Locate the cell with the specified text and output its (x, y) center coordinate. 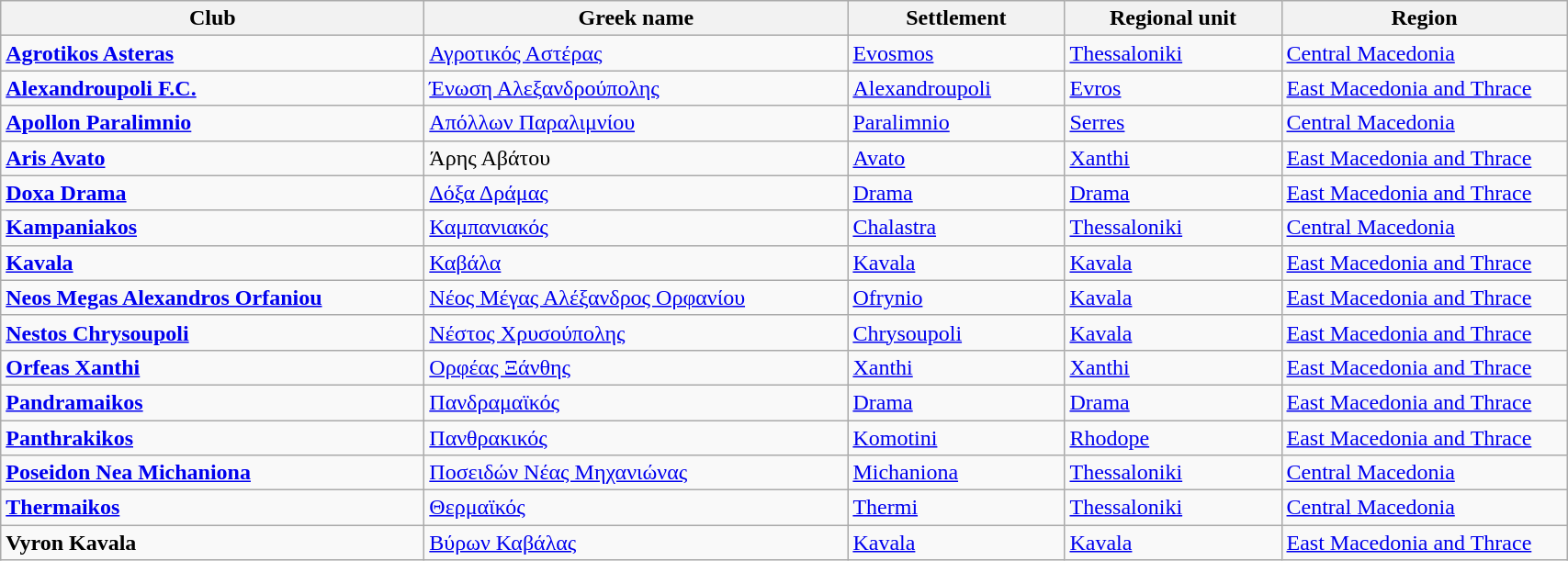
Δόξα Δράμας (636, 193)
Ofrynio (956, 297)
Panthrakikos (213, 438)
Aris Avato (213, 158)
Michaniona (956, 473)
Βύρων Καβάλας (636, 543)
Settlement (956, 18)
Paralimnio (956, 123)
Νέστος Χρυσούπολης (636, 332)
Poseidon Nea Michaniona (213, 473)
Pandramaikos (213, 402)
Agrotikos Asteras (213, 53)
Serres (1173, 123)
Apollon Paralimnio (213, 123)
Alexandroupoli F.C. (213, 88)
Orfeas Xanthi (213, 367)
Evros (1173, 88)
Club (213, 18)
Vyron Kavala (213, 543)
Evosmos (956, 53)
Thermaikos (213, 508)
Νέος Μέγας Αλέξανδρος Ορφανίου (636, 297)
Alexandroupoli (956, 88)
Ορφέας Ξάνθης (636, 367)
Nestos Chrysoupoli (213, 332)
Komotini (956, 438)
Regional unit (1173, 18)
Αγροτικός Αστέρας (636, 53)
Άρης Αβάτου (636, 158)
Kampaniakos (213, 228)
Region (1424, 18)
Ποσειδών Νέας Μηχανιώνας (636, 473)
Καμπανιακός (636, 228)
Doxa Drama (213, 193)
Θερμαϊκός (636, 508)
Καβάλα (636, 263)
Rhodope (1173, 438)
Neos Megas Alexandros Orfaniou (213, 297)
Πανθρακικός (636, 438)
Ένωση Αλεξανδρούπολης (636, 88)
Thermi (956, 508)
Chrysoupoli (956, 332)
Πανδραμαϊκός (636, 402)
Avato (956, 158)
Greek name (636, 18)
Απόλλων Παραλιμνίου (636, 123)
Chalastra (956, 228)
